For the text-containing cell, return its midpoint in [x, y] coordinate format. 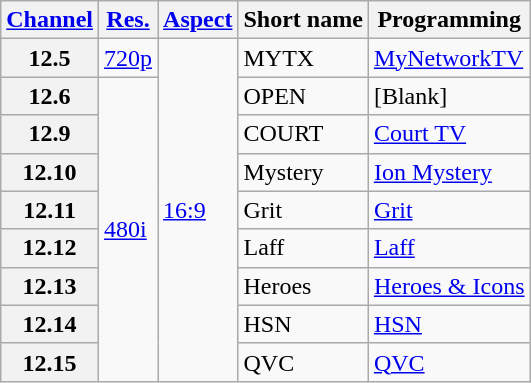
Programming [449, 20]
Court TV [449, 134]
12.11 [50, 210]
Heroes [303, 286]
[Blank] [449, 96]
OPEN [303, 96]
12.13 [50, 286]
12.5 [50, 58]
12.10 [50, 172]
12.12 [50, 248]
MYTX [303, 58]
720p [128, 58]
COURT [303, 134]
12.14 [50, 324]
Aspect [198, 20]
MyNetworkTV [449, 58]
Res. [128, 20]
Heroes & Icons [449, 286]
480i [128, 229]
16:9 [198, 210]
12.6 [50, 96]
Ion Mystery [449, 172]
Channel [50, 20]
12.15 [50, 362]
12.9 [50, 134]
Short name [303, 20]
Mystery [303, 172]
